Return [x, y] of the center of cell containing provided text 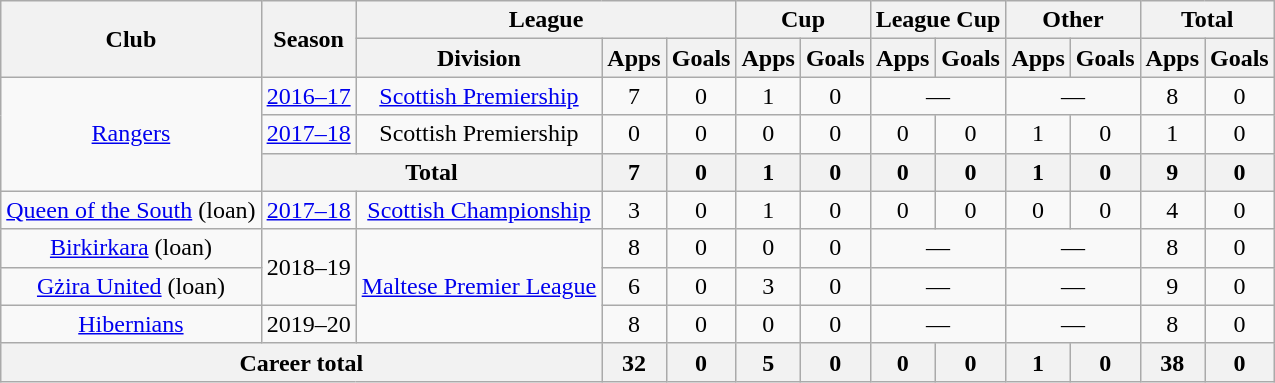
League Cup [938, 20]
Birkirkara (loan) [131, 248]
Division [479, 58]
Hibernians [131, 324]
2019–20 [308, 324]
32 [634, 362]
38 [1172, 362]
Scottish Championship [479, 210]
Queen of the South (loan) [131, 210]
5 [768, 362]
Gżira United (loan) [131, 286]
2016–17 [308, 96]
Season [308, 39]
Career total [302, 362]
Club [131, 39]
Cup [803, 20]
Rangers [131, 134]
2018–19 [308, 267]
6 [634, 286]
League [546, 20]
4 [1172, 210]
Other [1073, 20]
Maltese Premier League [479, 286]
